Scan for the cell matching the given text and deliver its (X, Y) coordinate at center. 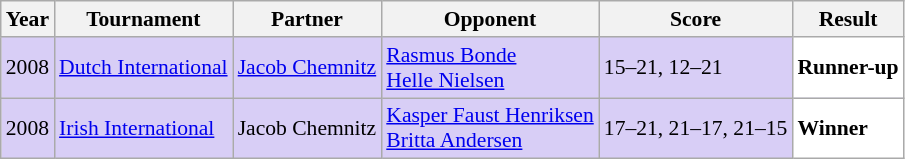
Dutch International (144, 68)
Score (696, 19)
Partner (308, 19)
Kasper Faust Henriksen Britta Andersen (490, 128)
17–21, 21–17, 21–15 (696, 128)
Rasmus Bonde Helle Nielsen (490, 68)
15–21, 12–21 (696, 68)
Result (848, 19)
Year (28, 19)
Tournament (144, 19)
Opponent (490, 19)
Winner (848, 128)
Irish International (144, 128)
Runner-up (848, 68)
